Return (x, y) of the center of cell containing provided text 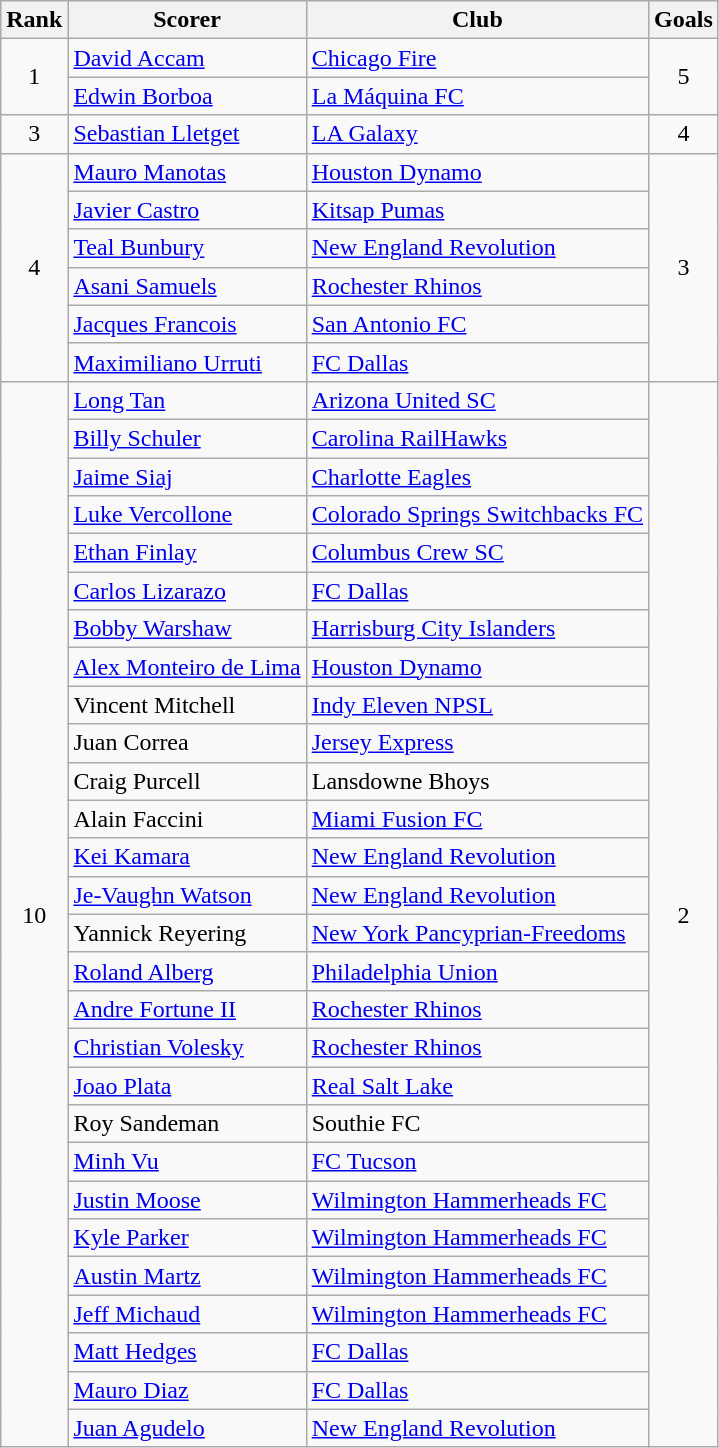
Austin Martz (187, 1276)
Ethan Finlay (187, 553)
Chicago Fire (477, 58)
Teal Bunbury (187, 248)
Roy Sandeman (187, 1124)
Colorado Springs Switchbacks FC (477, 515)
Vincent Mitchell (187, 705)
Southie FC (477, 1124)
Real Salt Lake (477, 1085)
La Máquina FC (477, 96)
Roland Alberg (187, 971)
Jacques Francois (187, 324)
Andre Fortune II (187, 1009)
David Accam (187, 58)
Juan Correa (187, 743)
Goals (684, 20)
Jersey Express (477, 743)
San Antonio FC (477, 324)
Alain Faccini (187, 819)
Jeff Michaud (187, 1314)
10 (34, 914)
1 (34, 77)
Je-Vaughn Watson (187, 895)
Alex Monteiro de Lima (187, 667)
Charlotte Eagles (477, 477)
Craig Purcell (187, 781)
Kitsap Pumas (477, 210)
Harrisburg City Islanders (477, 629)
Justin Moose (187, 1200)
Javier Castro (187, 210)
Edwin Borboa (187, 96)
Carlos Lizarazo (187, 591)
Sebastian Lletget (187, 134)
Carolina RailHawks (477, 438)
Club (477, 20)
Juan Agudelo (187, 1428)
Mauro Manotas (187, 172)
FC Tucson (477, 1162)
Mauro Diaz (187, 1390)
Bobby Warshaw (187, 629)
Billy Schuler (187, 438)
Lansdowne Bhoys (477, 781)
Long Tan (187, 400)
Minh Vu (187, 1162)
LA Galaxy (477, 134)
New York Pancyprian-Freedoms (477, 933)
Joao Plata (187, 1085)
Philadelphia Union (477, 971)
Columbus Crew SC (477, 553)
Scorer (187, 20)
Indy Eleven NPSL (477, 705)
Kyle Parker (187, 1238)
Jaime Siaj (187, 477)
Arizona United SC (477, 400)
Yannick Reyering (187, 933)
Luke Vercollone (187, 515)
Miami Fusion FC (477, 819)
Kei Kamara (187, 857)
Maximiliano Urruti (187, 362)
Matt Hedges (187, 1352)
2 (684, 914)
Christian Volesky (187, 1047)
5 (684, 77)
Asani Samuels (187, 286)
Rank (34, 20)
